Detect which cell encompasses the target text, then output its (X, Y) center coordinate. 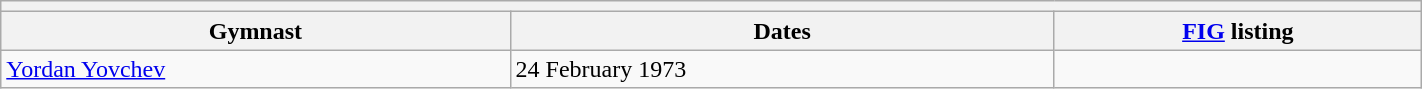
Yordan Yovchev (256, 69)
FIG listing (1238, 31)
24 February 1973 (782, 69)
Gymnast (256, 31)
Dates (782, 31)
